Search for the cell housing the specified text and yield its [X, Y] center coordinate. 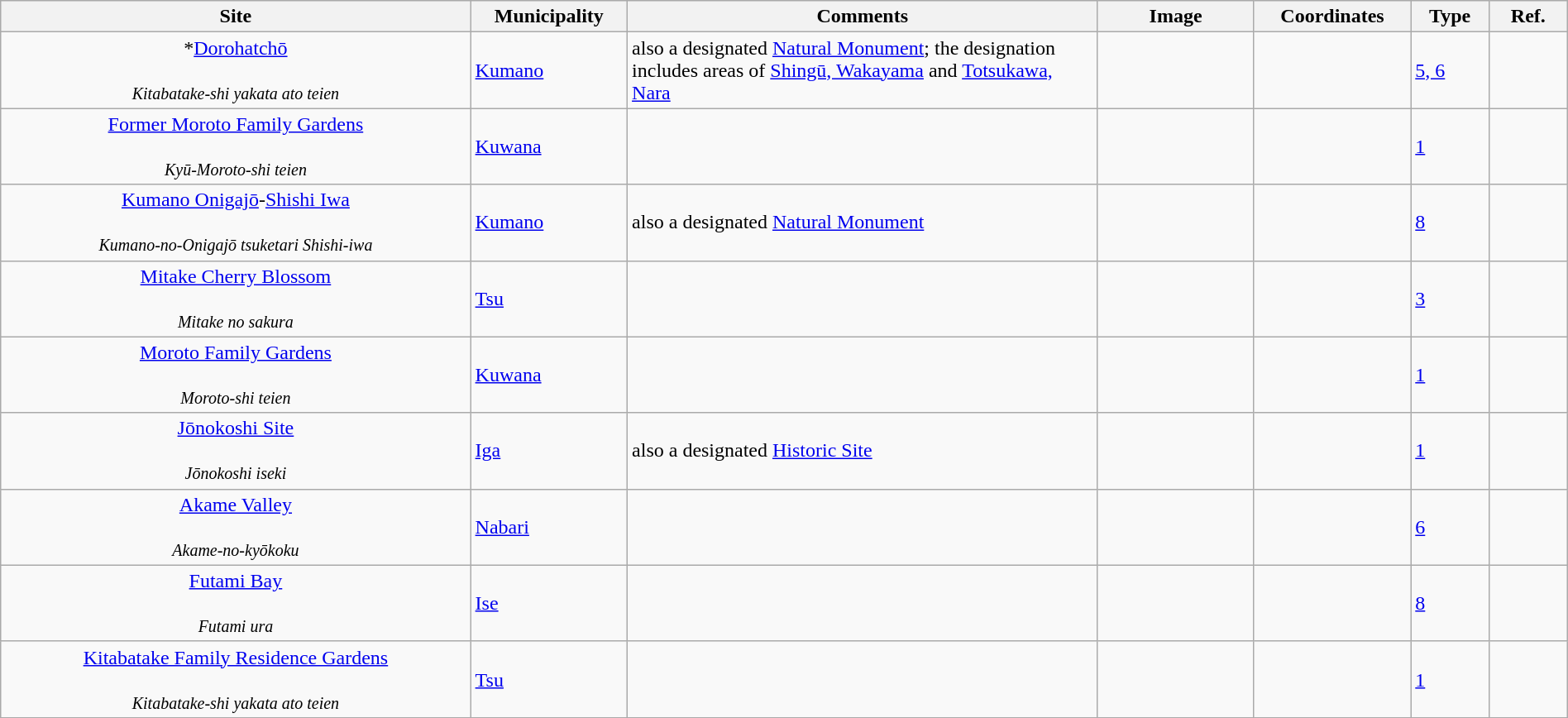
Moroto Family GardensMoroto-shi teien [236, 375]
Jōnokoshi SiteJōnokoshi iseki [236, 451]
Former Moroto Family GardensKyū-Moroto-shi teien [236, 146]
Type [1451, 17]
Kumano Onigajō-Shishi IwaKumano-no-Onigajō tsuketari Shishi-iwa [236, 223]
also a designated Natural Monument; the designation includes areas of Shingū, Wakayama and Totsukawa, Nara [863, 70]
also a designated Natural Monument [863, 223]
Image [1176, 17]
Mitake Cherry BlossomMitake no sakura [236, 299]
Ise [549, 603]
also a designated Historic Site [863, 451]
Site [236, 17]
Ref. [1528, 17]
3 [1451, 299]
*DorohatchōKitabatake-shi yakata ato teien [236, 70]
Iga [549, 451]
6 [1451, 527]
Comments [863, 17]
Nabari [549, 527]
Akame ValleyAkame-no-kyōkoku [236, 527]
Coordinates [1331, 17]
Kitabatake Family Residence GardensKitabatake-shi yakata ato teien [236, 679]
Municipality [549, 17]
Futami BayFutami ura [236, 603]
5, 6 [1451, 70]
